Locate the cell with the specified text and output its [X, Y] center coordinate. 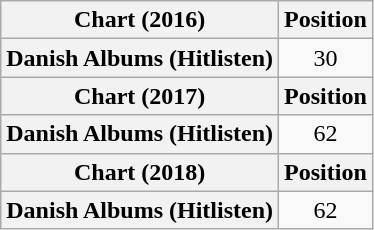
Chart (2018) [140, 172]
30 [326, 58]
Chart (2017) [140, 96]
Chart (2016) [140, 20]
